Capture the cell that displays the provided text and extract its (X, Y) central coordinate. 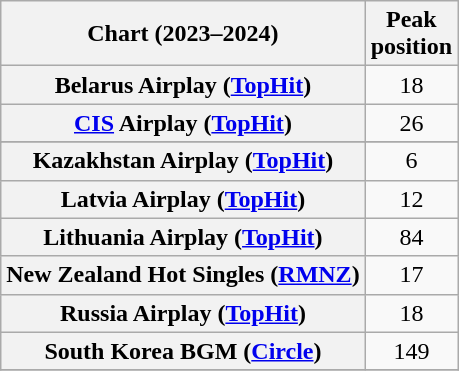
Lithuania Airplay (TopHit) (183, 237)
12 (411, 199)
CIS Airplay (TopHit) (183, 123)
Belarus Airplay (TopHit) (183, 85)
26 (411, 123)
New Zealand Hot Singles (RMNZ) (183, 275)
Chart (2023–2024) (183, 34)
Kazakhstan Airplay (TopHit) (183, 161)
South Korea BGM (Circle) (183, 351)
Peakposition (411, 34)
Russia Airplay (TopHit) (183, 313)
149 (411, 351)
Latvia Airplay (TopHit) (183, 199)
6 (411, 161)
84 (411, 237)
17 (411, 275)
